Determine the [x, y] coordinate at the center of the cell enclosing the given text.  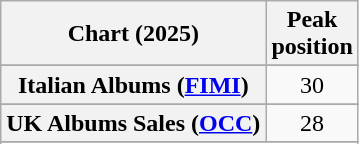
28 [312, 123]
Italian Albums (FIMI) [134, 85]
Peakposition [312, 34]
30 [312, 85]
UK Albums Sales (OCC) [134, 123]
Chart (2025) [134, 34]
